Scan for the cell matching the given text and deliver its [X, Y] coordinate at center. 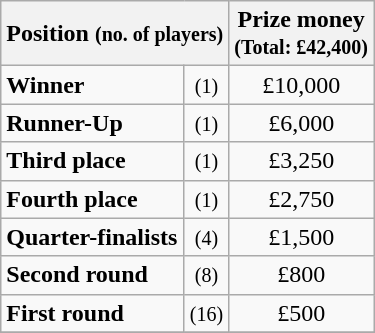
Third place [92, 161]
£500 [302, 313]
(4) [206, 237]
£3,250 [302, 161]
£6,000 [302, 123]
Prize money(Total: £42,400) [302, 34]
Position (no. of players) [115, 34]
Runner-Up [92, 123]
Quarter-finalists [92, 237]
£2,750 [302, 199]
First round [92, 313]
(8) [206, 275]
£10,000 [302, 85]
£1,500 [302, 237]
Second round [92, 275]
£800 [302, 275]
Winner [92, 85]
(16) [206, 313]
Fourth place [92, 199]
